Capture the cell that displays the provided text and extract its [X, Y] central coordinate. 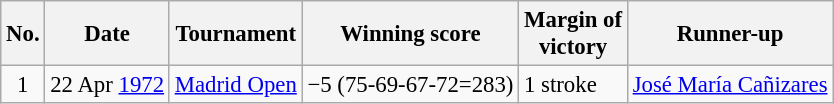
−5 (75-69-67-72=283) [410, 85]
José María Cañizares [730, 85]
Runner-up [730, 34]
Winning score [410, 34]
1 stroke [574, 85]
Margin ofvictory [574, 34]
1 [23, 85]
Madrid Open [236, 85]
22 Apr 1972 [107, 85]
No. [23, 34]
Tournament [236, 34]
Date [107, 34]
